Output the [x, y] coordinate of the center of the cell containing the given text.  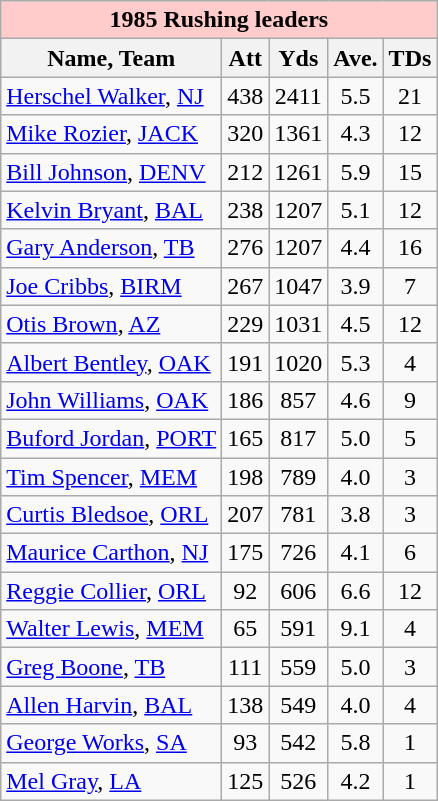
7 [410, 286]
111 [246, 667]
9.1 [356, 629]
238 [246, 210]
Ave. [356, 58]
4.3 [356, 134]
5 [410, 438]
2411 [298, 96]
John Williams, OAK [112, 400]
6.6 [356, 591]
526 [298, 781]
186 [246, 400]
9 [410, 400]
Allen Harvin, BAL [112, 705]
1047 [298, 286]
207 [246, 515]
Curtis Bledsoe, ORL [112, 515]
Greg Boone, TB [112, 667]
175 [246, 553]
21 [410, 96]
Maurice Carthon, NJ [112, 553]
TDs [410, 58]
5.9 [356, 172]
Tim Spencer, MEM [112, 477]
Otis Brown, AZ [112, 324]
781 [298, 515]
3.9 [356, 286]
5.1 [356, 210]
191 [246, 362]
198 [246, 477]
276 [246, 248]
1985 Rushing leaders [219, 20]
138 [246, 705]
1031 [298, 324]
212 [246, 172]
542 [298, 743]
438 [246, 96]
549 [298, 705]
65 [246, 629]
15 [410, 172]
5.3 [356, 362]
6 [410, 553]
3.8 [356, 515]
16 [410, 248]
1361 [298, 134]
Mike Rozier, JACK [112, 134]
125 [246, 781]
559 [298, 667]
Mel Gray, LA [112, 781]
Joe Cribbs, BIRM [112, 286]
591 [298, 629]
4.6 [356, 400]
Bill Johnson, DENV [112, 172]
229 [246, 324]
4.1 [356, 553]
606 [298, 591]
Buford Jordan, PORT [112, 438]
726 [298, 553]
4.5 [356, 324]
Gary Anderson, TB [112, 248]
Kelvin Bryant, BAL [112, 210]
George Works, SA [112, 743]
Name, Team [112, 58]
Albert Bentley, OAK [112, 362]
320 [246, 134]
92 [246, 591]
Att [246, 58]
1261 [298, 172]
267 [246, 286]
Walter Lewis, MEM [112, 629]
Herschel Walker, NJ [112, 96]
789 [298, 477]
Reggie Collier, ORL [112, 591]
Yds [298, 58]
4.2 [356, 781]
817 [298, 438]
93 [246, 743]
1020 [298, 362]
5.5 [356, 96]
4.4 [356, 248]
165 [246, 438]
857 [298, 400]
5.8 [356, 743]
